Pinpoint the cell where the given text exists, returning its [x, y] midpoint coordinate. 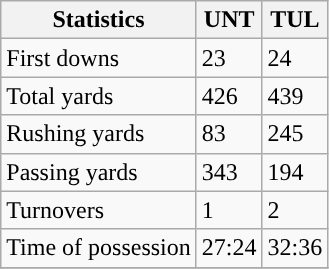
343 [229, 172]
245 [295, 134]
83 [229, 134]
Statistics [99, 20]
194 [295, 172]
24 [295, 58]
UNT [229, 20]
439 [295, 96]
426 [229, 96]
Rushing yards [99, 134]
Time of possession [99, 248]
27:24 [229, 248]
Passing yards [99, 172]
Total yards [99, 96]
32:36 [295, 248]
Turnovers [99, 210]
TUL [295, 20]
23 [229, 58]
2 [295, 210]
First downs [99, 58]
1 [229, 210]
